Find where the given text appears and provide that cell's center as [x, y] coordinate. 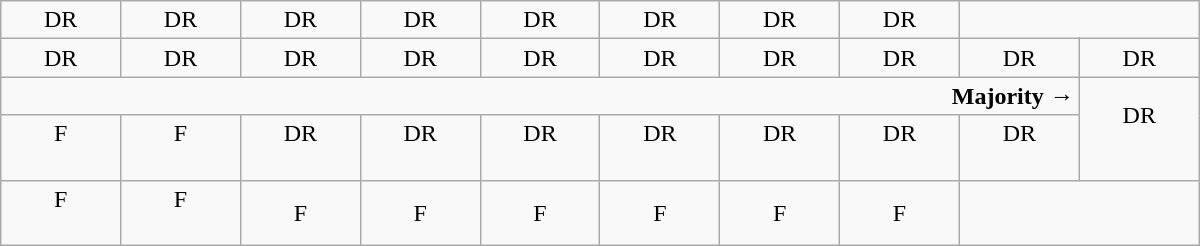
Majority → [540, 96]
